Search for the cell housing the specified text and yield its (x, y) center coordinate. 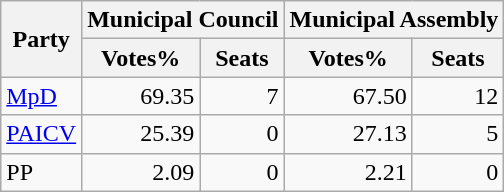
Party (42, 39)
67.50 (348, 96)
5 (458, 134)
69.35 (141, 96)
12 (458, 96)
MpD (42, 96)
Municipal Council (183, 20)
Municipal Assembly (394, 20)
PAICV (42, 134)
PP (42, 172)
25.39 (141, 134)
27.13 (348, 134)
2.09 (141, 172)
2.21 (348, 172)
7 (242, 96)
